Return (x, y) of the center of cell containing provided text 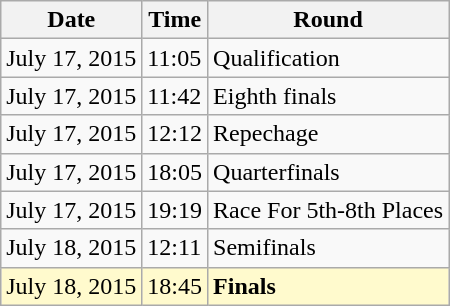
Quarterfinals (328, 172)
19:19 (175, 210)
Eighth finals (328, 96)
12:11 (175, 248)
18:05 (175, 172)
Time (175, 20)
11:05 (175, 58)
12:12 (175, 134)
Qualification (328, 58)
Semifinals (328, 248)
Repechage (328, 134)
11:42 (175, 96)
Finals (328, 286)
Round (328, 20)
18:45 (175, 286)
Date (72, 20)
Race For 5th-8th Places (328, 210)
